Identify which cell holds the provided text, then report its [X, Y] central coordinate. 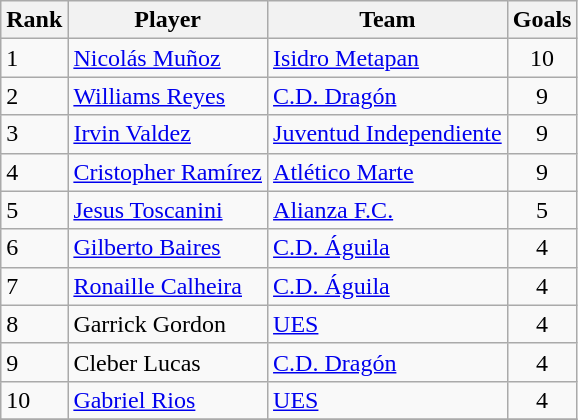
6 [34, 248]
Jesus Toscanini [168, 210]
Nicolás Muñoz [168, 58]
Ronaille Calheira [168, 286]
Gilberto Baires [168, 248]
Cleber Lucas [168, 362]
8 [34, 324]
Gabriel Rios [168, 400]
Player [168, 20]
Alianza F.C. [388, 210]
Isidro Metapan [388, 58]
Williams Reyes [168, 96]
Rank [34, 20]
Juventud Independiente [388, 134]
7 [34, 286]
1 [34, 58]
Goals [542, 20]
Garrick Gordon [168, 324]
2 [34, 96]
Irvin Valdez [168, 134]
3 [34, 134]
Cristopher Ramírez [168, 172]
Team [388, 20]
Atlético Marte [388, 172]
